Identify which cell holds the provided text, then report its [x, y] central coordinate. 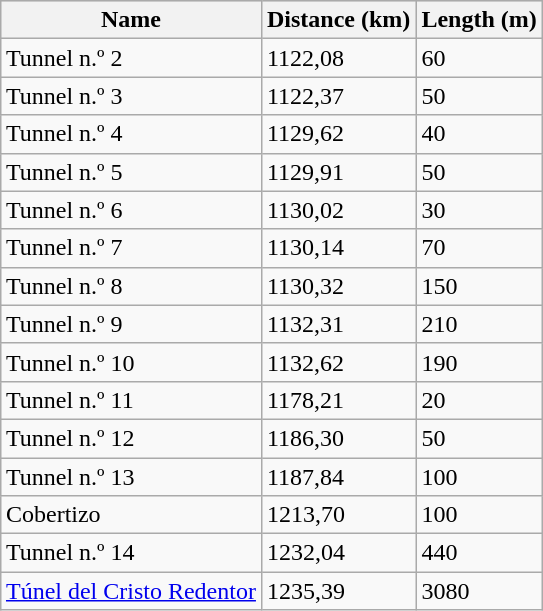
1187,84 [338, 477]
Distance (km) [338, 20]
1213,70 [338, 515]
Tunnel n.º 14 [130, 553]
Length (m) [479, 20]
Tunnel n.º 2 [130, 58]
60 [479, 58]
Tunnel n.º 8 [130, 286]
Tunnel n.º 4 [130, 134]
150 [479, 286]
40 [479, 134]
1132,31 [338, 324]
20 [479, 400]
3080 [479, 591]
30 [479, 210]
1232,04 [338, 553]
1129,62 [338, 134]
1186,30 [338, 438]
1178,21 [338, 400]
1130,02 [338, 210]
Tunnel n.º 10 [130, 362]
Cobertizo [130, 515]
Tunnel n.º 12 [130, 438]
210 [479, 324]
Túnel del Cristo Redentor [130, 591]
Tunnel n.º 3 [130, 96]
1122,08 [338, 58]
1129,91 [338, 172]
Tunnel n.º 11 [130, 400]
190 [479, 362]
1235,39 [338, 591]
1132,62 [338, 362]
1130,14 [338, 248]
Name [130, 20]
Tunnel n.º 13 [130, 477]
Tunnel n.º 6 [130, 210]
1130,32 [338, 286]
Tunnel n.º 7 [130, 248]
Tunnel n.º 5 [130, 172]
440 [479, 553]
70 [479, 248]
Tunnel n.º 9 [130, 324]
1122,37 [338, 96]
